Extract the [x, y] coordinate from the center of the cell holding the provided text.  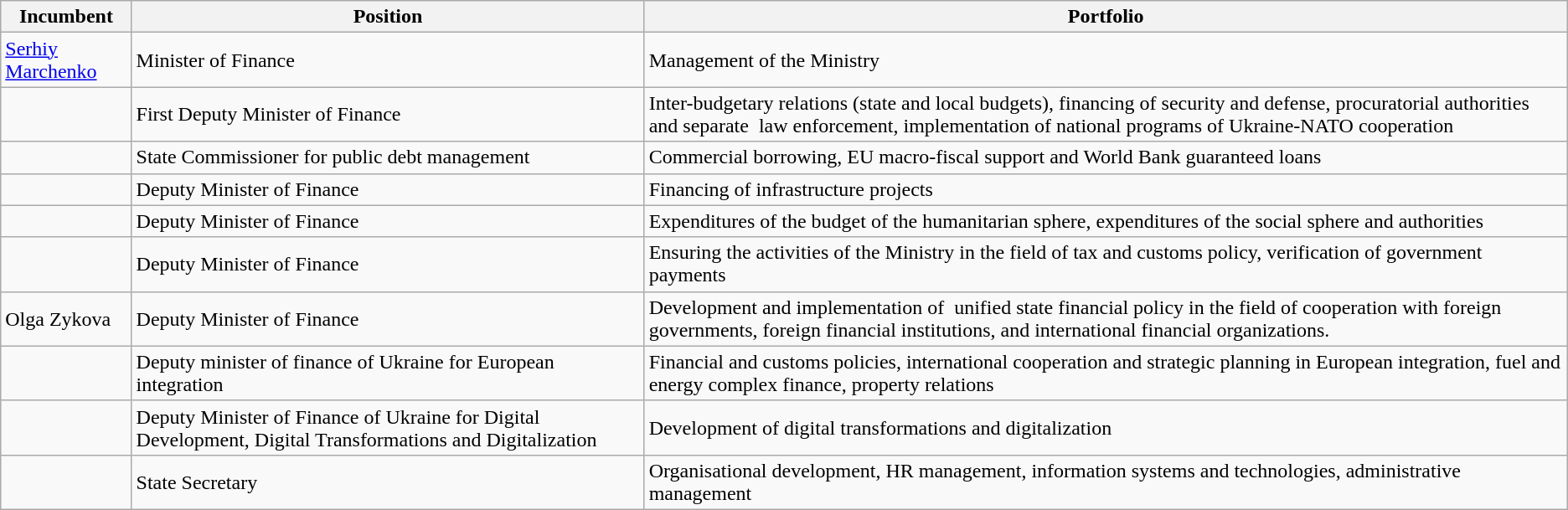
Development of digital transformations and digitalization [1106, 427]
Minister of Finance [388, 60]
Position [388, 17]
Management of the Ministry [1106, 60]
Commercial borrowing, EU macro-fiscal support and World Bank guaranteed loans [1106, 157]
Organisational development, HR management, information systems and technologies, administrative management [1106, 482]
Ensuring the activities of the Ministry in the field of tax and customs policy, verification of government payments [1106, 265]
State Secretary [388, 482]
Financing of infrastructure projects [1106, 189]
Expenditures of the budget of the humanitarian sphere, expenditures of the social sphere and authorities [1106, 221]
Incumbent [66, 17]
Deputy minister of finance of Ukraine for European integration [388, 373]
First Deputy Minister of Finance [388, 114]
Serhiy Marchenko [66, 60]
Portfolio [1106, 17]
State Commissioner for public debt management [388, 157]
Olga Zykova [66, 318]
Deputy Minister of Finance of Ukraine for Digital Development, Digital Transformations and Digitalization [388, 427]
